Scan for the cell matching the given text and deliver its [x, y] coordinate at center. 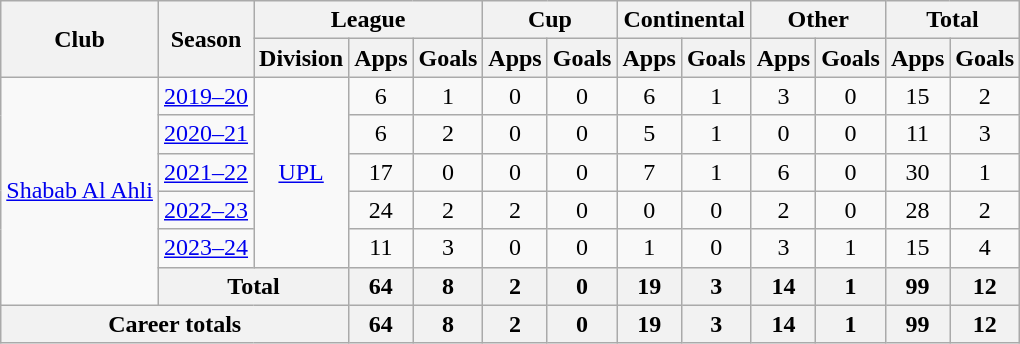
Division [302, 58]
League [368, 20]
28 [917, 210]
24 [381, 210]
4 [985, 248]
Continental [684, 20]
7 [649, 172]
2023–24 [206, 248]
2019–20 [206, 96]
Cup [550, 20]
Season [206, 39]
5 [649, 134]
2020–21 [206, 134]
Shabab Al Ahli [80, 191]
UPL [302, 172]
Other [818, 20]
2022–23 [206, 210]
Career totals [175, 324]
2021–22 [206, 172]
Club [80, 39]
17 [381, 172]
30 [917, 172]
